Search for the cell housing the specified text and yield its (X, Y) center coordinate. 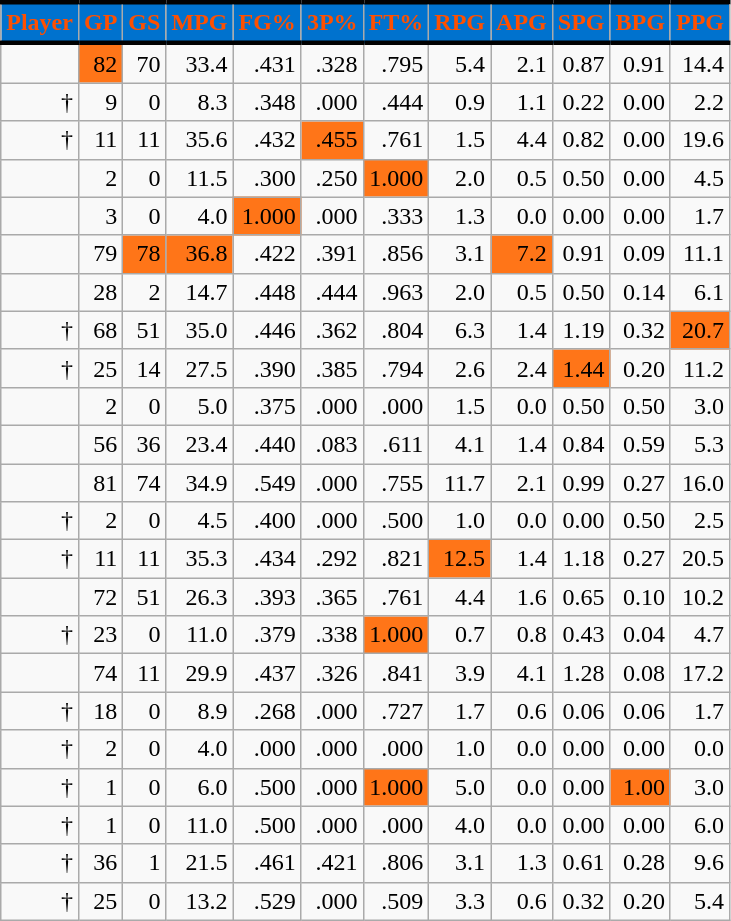
.440 (267, 444)
23 (100, 635)
1.18 (581, 559)
.804 (396, 330)
0.04 (640, 635)
.292 (332, 559)
10.2 (700, 597)
.549 (267, 483)
14.7 (200, 292)
.391 (332, 254)
.250 (332, 178)
.794 (396, 368)
1.19 (581, 330)
0.65 (581, 597)
.326 (332, 673)
20.7 (700, 330)
82 (100, 63)
.385 (332, 368)
35.0 (200, 330)
.455 (332, 140)
3P% (332, 22)
35.3 (200, 559)
.437 (267, 673)
6.1 (700, 292)
2.5 (700, 521)
.963 (396, 292)
.529 (267, 901)
.393 (267, 597)
1.6 (522, 597)
MPG (200, 22)
APG (522, 22)
0.09 (640, 254)
0.7 (460, 635)
.611 (396, 444)
56 (100, 444)
.333 (396, 216)
36.8 (200, 254)
1.28 (581, 673)
21.5 (200, 863)
0.59 (640, 444)
.755 (396, 483)
0.28 (640, 863)
0.61 (581, 863)
0.43 (581, 635)
0.87 (581, 63)
13.2 (200, 901)
.400 (267, 521)
.379 (267, 635)
2.4 (522, 368)
FT% (396, 22)
0.8 (522, 635)
.083 (332, 444)
0.99 (581, 483)
81 (100, 483)
72 (100, 597)
.432 (267, 140)
79 (100, 254)
0.84 (581, 444)
.434 (267, 559)
GP (100, 22)
.365 (332, 597)
.461 (267, 863)
3.3 (460, 901)
26.3 (200, 597)
18 (100, 711)
9.6 (700, 863)
0.08 (640, 673)
GS (144, 22)
35.6 (200, 140)
.375 (267, 406)
RPG (460, 22)
6.3 (460, 330)
19.6 (700, 140)
1.00 (640, 787)
0.9 (460, 102)
.856 (396, 254)
7.2 (522, 254)
PPG (700, 22)
.448 (267, 292)
29.9 (200, 673)
78 (144, 254)
12.5 (460, 559)
.727 (396, 711)
BPG (640, 22)
.328 (332, 63)
11.1 (700, 254)
11.2 (700, 368)
.338 (332, 635)
.300 (267, 178)
17.2 (700, 673)
2.6 (460, 368)
0.10 (640, 597)
1.1 (522, 102)
.421 (332, 863)
.795 (396, 63)
FG% (267, 22)
28 (100, 292)
.362 (332, 330)
27.5 (200, 368)
Player (40, 22)
16.0 (700, 483)
SPG (581, 22)
5.3 (700, 444)
9 (100, 102)
.348 (267, 102)
68 (100, 330)
4.7 (700, 635)
0.82 (581, 140)
1.44 (581, 368)
8.9 (200, 711)
0.14 (640, 292)
14.4 (700, 63)
8.3 (200, 102)
.509 (396, 901)
20.5 (700, 559)
.268 (267, 711)
.806 (396, 863)
.446 (267, 330)
14 (144, 368)
.821 (396, 559)
3.9 (460, 673)
23.4 (200, 444)
.431 (267, 63)
.841 (396, 673)
0.22 (581, 102)
11.7 (460, 483)
70 (144, 63)
.422 (267, 254)
2.2 (700, 102)
33.4 (200, 63)
3 (100, 216)
34.9 (200, 483)
.390 (267, 368)
11.5 (200, 178)
